Pinpoint the cell where the given text exists, returning its [x, y] midpoint coordinate. 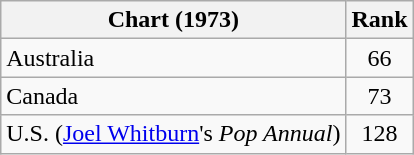
128 [380, 134]
Rank [380, 20]
Canada [174, 96]
U.S. (Joel Whitburn's Pop Annual) [174, 134]
73 [380, 96]
66 [380, 58]
Chart (1973) [174, 20]
Australia [174, 58]
